Find where the given text appears and provide that cell's center as (X, Y) coordinate. 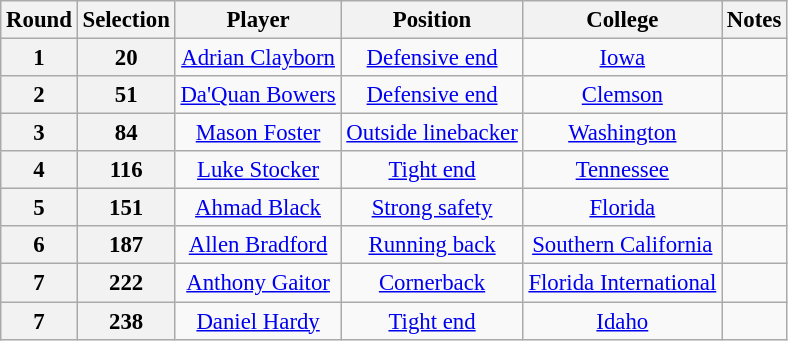
222 (126, 283)
Running back (432, 245)
3 (39, 133)
Ahmad Black (258, 208)
187 (126, 245)
151 (126, 208)
20 (126, 58)
Allen Bradford (258, 245)
Daniel Hardy (258, 321)
51 (126, 95)
Idaho (622, 321)
Mason Foster (258, 133)
Adrian Clayborn (258, 58)
Anthony Gaitor (258, 283)
2 (39, 95)
College (622, 20)
Notes (754, 20)
Washington (622, 133)
Round (39, 20)
Outside linebacker (432, 133)
Luke Stocker (258, 170)
238 (126, 321)
Southern California (622, 245)
1 (39, 58)
Player (258, 20)
84 (126, 133)
Florida (622, 208)
Strong safety (432, 208)
Tennessee (622, 170)
Clemson (622, 95)
6 (39, 245)
116 (126, 170)
Florida International (622, 283)
Position (432, 20)
Cornerback (432, 283)
Iowa (622, 58)
Selection (126, 20)
Da'Quan Bowers (258, 95)
4 (39, 170)
5 (39, 208)
